Return the (x, y) coordinate for the center point of the cell that contains the specified text.  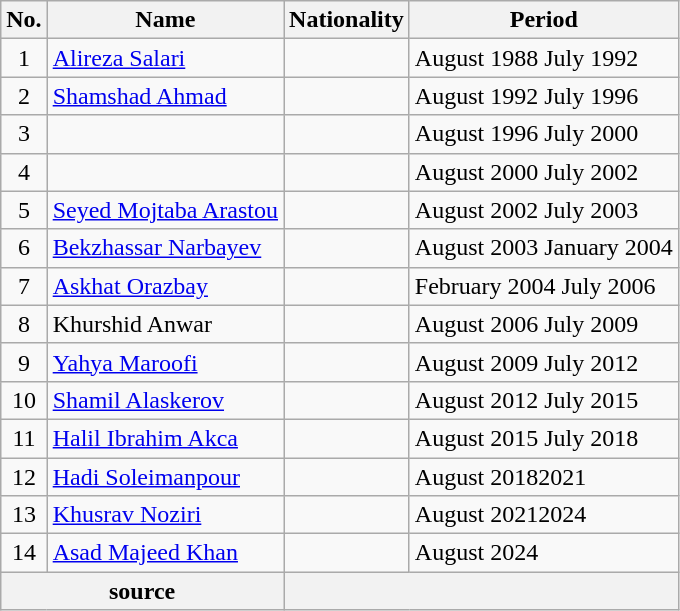
August 20212024 (544, 515)
Khusrav Noziri (165, 515)
6 (24, 248)
11 (24, 438)
Asad Majeed Khan (165, 553)
Yahya Maroofi (165, 362)
source (142, 591)
4 (24, 172)
Alireza Salari (165, 58)
7 (24, 286)
Khurshid Anwar (165, 324)
13 (24, 515)
Shamshad Ahmad (165, 96)
August 2002 July 2003 (544, 210)
August 1992 July 1996 (544, 96)
Period (544, 20)
August 2006 July 2009 (544, 324)
Nationality (347, 20)
Hadi Soleimanpour (165, 477)
1 (24, 58)
8 (24, 324)
August 2024 (544, 553)
14 (24, 553)
August 2015 July 2018 (544, 438)
August 2003 January 2004 (544, 248)
February 2004 July 2006 (544, 286)
Bekzhassar Narbayev (165, 248)
No. (24, 20)
August 2009 July 2012 (544, 362)
August 20182021 (544, 477)
Askhat Orazbay (165, 286)
9 (24, 362)
Halil Ibrahim Akca (165, 438)
5 (24, 210)
10 (24, 400)
Name (165, 20)
August 1988 July 1992 (544, 58)
3 (24, 134)
August 2012 July 2015 (544, 400)
2 (24, 96)
August 1996 July 2000 (544, 134)
Shamil Alaskerov (165, 400)
12 (24, 477)
August 2000 July 2002 (544, 172)
Seyed Mojtaba Arastou (165, 210)
